Detect which cell encompasses the target text, then output its [x, y] center coordinate. 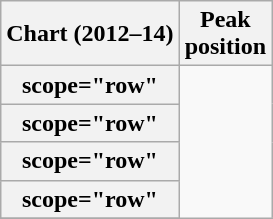
Chart (2012–14) [90, 34]
Peakposition [225, 34]
